Identify which cell holds the provided text, then report its [X, Y] central coordinate. 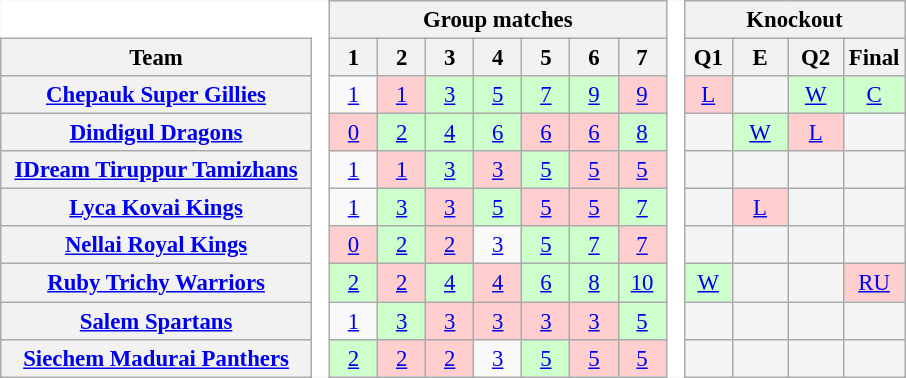
Siechem Madurai Panthers [156, 358]
E [760, 58]
Nellai Royal Kings [156, 245]
Lyca Kovai Kings [156, 208]
Q1 [708, 58]
10 [642, 283]
IDream Tiruppur Tamizhans [156, 170]
Knockout [794, 20]
Dindigul Dragons [156, 133]
Salem Spartans [156, 321]
Ruby Trichy Warriors [156, 283]
C [874, 95]
Final [874, 58]
RU [874, 283]
Group matches [498, 20]
Q2 [816, 58]
Chepauk Super Gillies [156, 95]
Team [156, 58]
